Identify which cell holds the provided text, then report its [x, y] central coordinate. 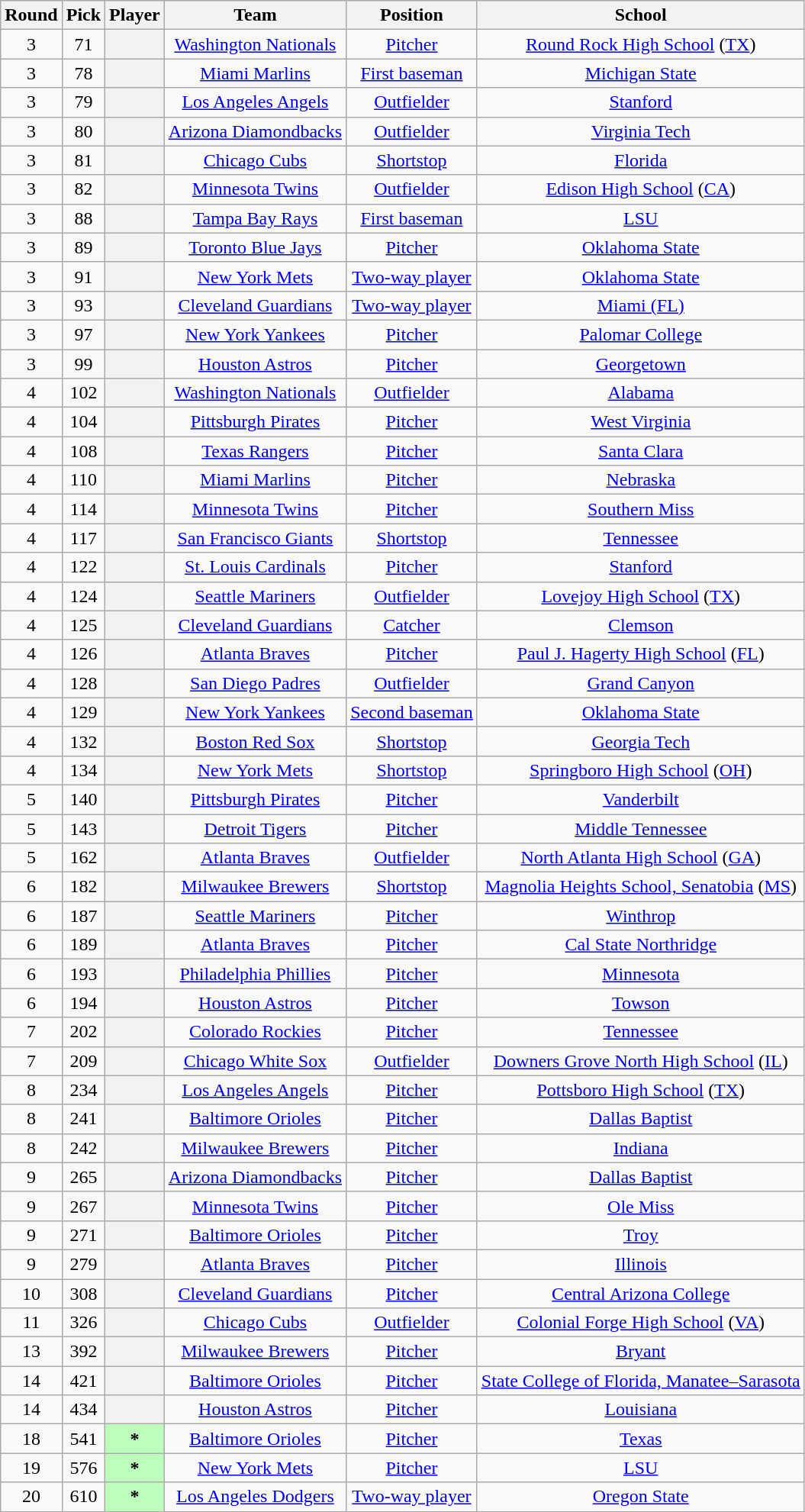
Springboro High School (OH) [641, 770]
Minnesota [641, 974]
93 [83, 305]
202 [83, 1032]
Downers Grove North High School (IL) [641, 1061]
193 [83, 974]
Illinois [641, 1264]
117 [83, 538]
82 [83, 189]
308 [83, 1294]
10 [31, 1294]
Towson [641, 1003]
Georgetown [641, 364]
187 [83, 916]
Paul J. Hagerty High School (FL) [641, 654]
Central Arizona College [641, 1294]
267 [83, 1206]
128 [83, 683]
Palomar College [641, 334]
School [641, 15]
Oregon State [641, 1497]
182 [83, 887]
140 [83, 799]
Round [31, 15]
Detroit Tigers [255, 828]
Bryant [641, 1352]
610 [83, 1497]
Louisiana [641, 1410]
80 [83, 131]
North Atlanta High School (GA) [641, 858]
Player [135, 15]
102 [83, 393]
Lovejoy High School (TX) [641, 596]
Philadelphia Phillies [255, 974]
78 [83, 73]
576 [83, 1468]
81 [83, 160]
Santa Clara [641, 451]
326 [83, 1323]
125 [83, 625]
Texas Rangers [255, 451]
Georgia Tech [641, 741]
Pottsboro High School (TX) [641, 1090]
Cal State Northridge [641, 945]
West Virginia [641, 422]
132 [83, 741]
Tampa Bay Rays [255, 218]
Alabama [641, 393]
209 [83, 1061]
162 [83, 858]
20 [31, 1497]
Florida [641, 160]
San Francisco Giants [255, 538]
91 [83, 276]
421 [83, 1381]
110 [83, 480]
99 [83, 364]
265 [83, 1177]
129 [83, 712]
Virginia Tech [641, 131]
Nebraska [641, 480]
Second baseman [412, 712]
13 [31, 1352]
71 [83, 44]
18 [31, 1439]
Los Angeles Dodgers [255, 1497]
Edison High School (CA) [641, 189]
88 [83, 218]
392 [83, 1352]
Round Rock High School (TX) [641, 44]
126 [83, 654]
Miami (FL) [641, 305]
Colorado Rockies [255, 1032]
242 [83, 1148]
Grand Canyon [641, 683]
271 [83, 1235]
Chicago White Sox [255, 1061]
189 [83, 945]
Position [412, 15]
Middle Tennessee [641, 828]
Indiana [641, 1148]
Michigan State [641, 73]
Colonial Forge High School (VA) [641, 1323]
241 [83, 1119]
Troy [641, 1235]
Catcher [412, 625]
104 [83, 422]
Magnolia Heights School, Senatobia (MS) [641, 887]
541 [83, 1439]
97 [83, 334]
434 [83, 1410]
124 [83, 596]
Ole Miss [641, 1206]
143 [83, 828]
114 [83, 509]
89 [83, 247]
108 [83, 451]
19 [31, 1468]
Team [255, 15]
279 [83, 1264]
Boston Red Sox [255, 741]
Toronto Blue Jays [255, 247]
79 [83, 102]
Clemson [641, 625]
Winthrop [641, 916]
St. Louis Cardinals [255, 567]
Pick [83, 15]
State College of Florida, Manatee–Sarasota [641, 1381]
Southern Miss [641, 509]
San Diego Padres [255, 683]
134 [83, 770]
122 [83, 567]
Vanderbilt [641, 799]
234 [83, 1090]
Texas [641, 1439]
11 [31, 1323]
194 [83, 1003]
